Return the (x, y) coordinate for the center point of the cell that contains the specified text.  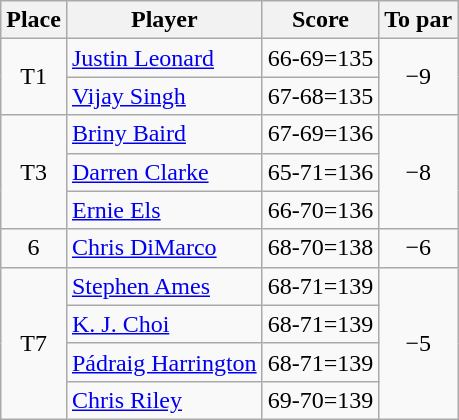
−8 (418, 172)
Chris Riley (164, 400)
Ernie Els (164, 210)
To par (418, 20)
−6 (418, 248)
T7 (34, 343)
Vijay Singh (164, 96)
Score (320, 20)
Chris DiMarco (164, 248)
69-70=139 (320, 400)
Darren Clarke (164, 172)
−9 (418, 77)
65-71=136 (320, 172)
6 (34, 248)
66-69=135 (320, 58)
67-68=135 (320, 96)
Player (164, 20)
T3 (34, 172)
67-69=136 (320, 134)
Justin Leonard (164, 58)
Place (34, 20)
Stephen Ames (164, 286)
Briny Baird (164, 134)
Pádraig Harrington (164, 362)
T1 (34, 77)
K. J. Choi (164, 324)
−5 (418, 343)
66-70=136 (320, 210)
68-70=138 (320, 248)
